Locate the cell with the specified text and output its (x, y) center coordinate. 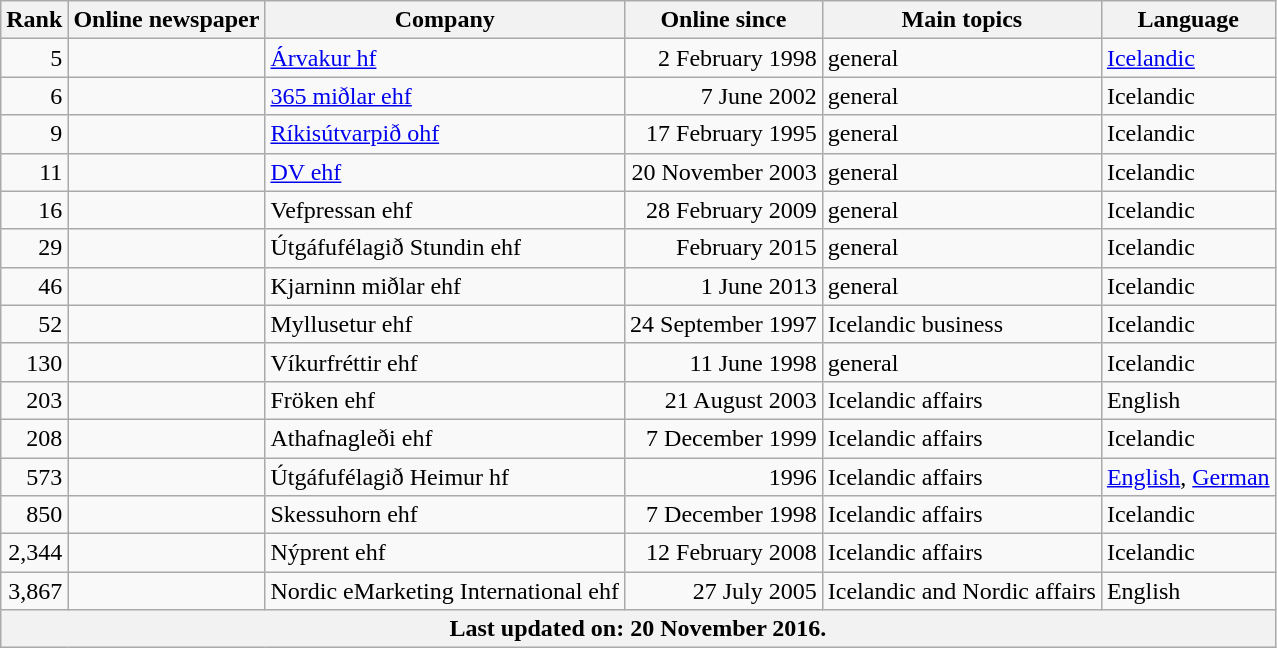
February 2015 (724, 248)
Ríkisútvarpið ohf (445, 134)
7 December 1999 (724, 438)
850 (34, 515)
Icelandic business (962, 324)
2 February 1998 (724, 58)
Nýprent ehf (445, 553)
7 December 1998 (724, 515)
16 (34, 210)
7 June 2002 (724, 96)
Athafnagleði ehf (445, 438)
2,344 (34, 553)
573 (34, 477)
Main topics (962, 20)
Kjarninn miðlar ehf (445, 286)
Language (1188, 20)
24 September 1997 (724, 324)
12 February 2008 (724, 553)
52 (34, 324)
Last updated on: 20 November 2016. (638, 629)
Skessuhorn ehf (445, 515)
Nordic eMarketing International ehf (445, 591)
DV ehf (445, 172)
11 June 1998 (724, 362)
1 June 2013 (724, 286)
208 (34, 438)
365 miðlar ehf (445, 96)
Myllusetur ehf (445, 324)
Fröken ehf (445, 400)
20 November 2003 (724, 172)
11 (34, 172)
English, German (1188, 477)
Vefpressan ehf (445, 210)
27 July 2005 (724, 591)
Víkurfréttir ehf (445, 362)
28 February 2009 (724, 210)
Icelandic and Nordic affairs (962, 591)
Útgáfufélagið Stundin ehf (445, 248)
Online since (724, 20)
Rank (34, 20)
6 (34, 96)
Árvakur hf (445, 58)
1996 (724, 477)
5 (34, 58)
130 (34, 362)
21 August 2003 (724, 400)
17 February 1995 (724, 134)
46 (34, 286)
Útgáfufélagið Heimur hf (445, 477)
9 (34, 134)
203 (34, 400)
3,867 (34, 591)
Online newspaper (166, 20)
29 (34, 248)
Company (445, 20)
